Find where the given text appears and provide that cell's center as [X, Y] coordinate. 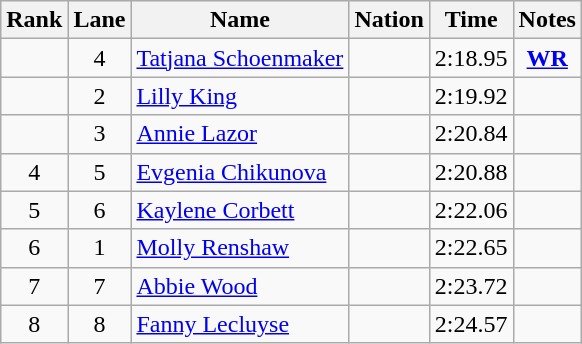
Lilly King [240, 96]
2:23.72 [471, 286]
Tatjana Schoenmaker [240, 58]
2:22.06 [471, 210]
Abbie Wood [240, 286]
Time [471, 20]
1 [100, 248]
Notes [547, 20]
Rank [34, 20]
2:22.65 [471, 248]
Annie Lazor [240, 134]
Lane [100, 20]
2:20.84 [471, 134]
2:18.95 [471, 58]
2:19.92 [471, 96]
Molly Renshaw [240, 248]
3 [100, 134]
WR [547, 58]
2:24.57 [471, 324]
Kaylene Corbett [240, 210]
2 [100, 96]
Nation [389, 20]
Evgenia Chikunova [240, 172]
Fanny Lecluyse [240, 324]
Name [240, 20]
2:20.88 [471, 172]
